Extract the [x, y] coordinate from the center of the cell holding the provided text.  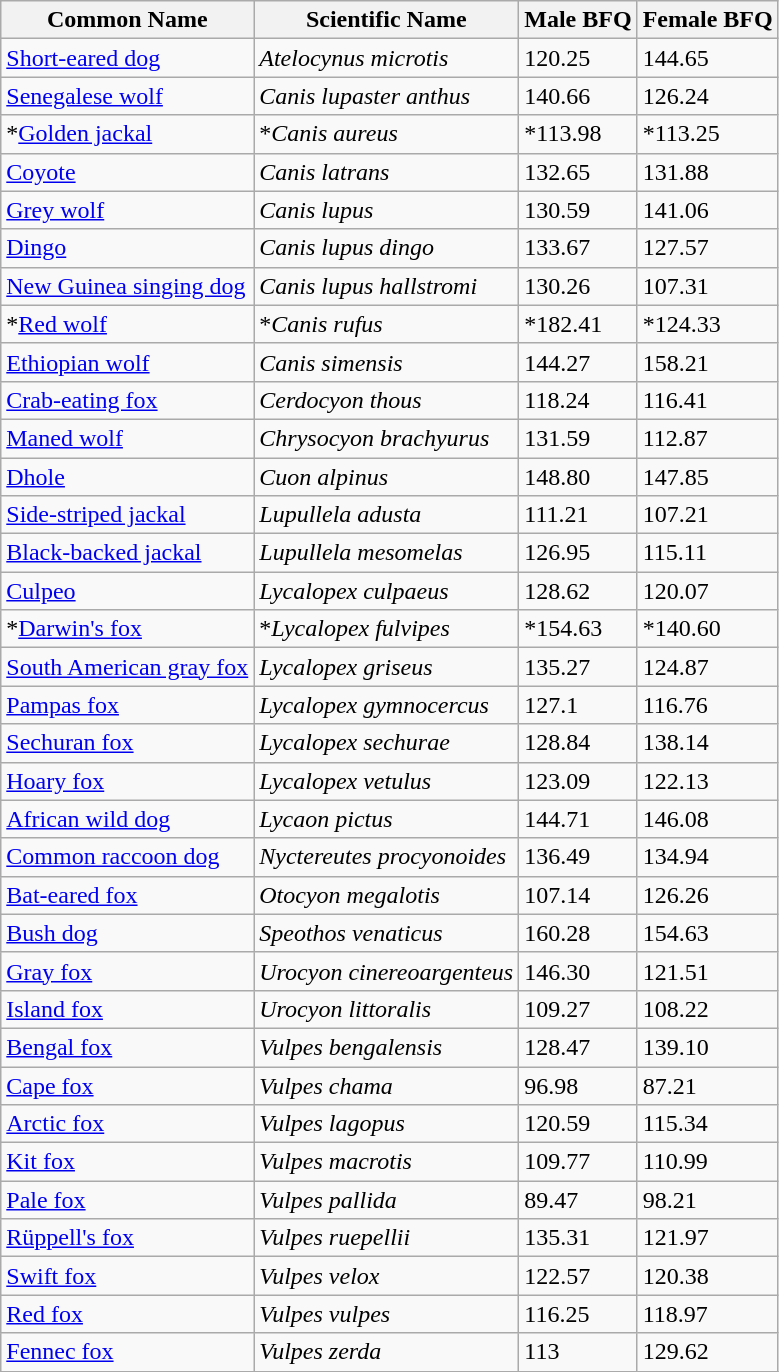
110.99 [708, 1162]
Canis latrans [386, 172]
113 [578, 1352]
Vulpes velox [386, 1276]
Atelocynus microtis [386, 58]
139.10 [708, 1047]
115.11 [708, 553]
Grey wolf [128, 210]
158.21 [708, 362]
131.59 [578, 438]
120.07 [708, 591]
*Darwin's fox [128, 629]
Nyctereutes procyonoides [386, 857]
Urocyon littoralis [386, 1009]
Lupullela adusta [386, 515]
140.66 [578, 96]
Dingo [128, 248]
*113.98 [578, 134]
87.21 [708, 1085]
Chrysocyon brachyurus [386, 438]
136.49 [578, 857]
Canis lupaster anthus [386, 96]
Scientific Name [386, 20]
New Guinea singing dog [128, 286]
Ethiopian wolf [128, 362]
Common raccoon dog [128, 857]
Arctic fox [128, 1124]
128.84 [578, 743]
96.98 [578, 1085]
Lycalopex sechurae [386, 743]
Maned wolf [128, 438]
108.22 [708, 1009]
Common Name [128, 20]
144.65 [708, 58]
*182.41 [578, 324]
107.31 [708, 286]
128.47 [578, 1047]
120.25 [578, 58]
Lycalopex culpaeus [386, 591]
Vulpes lagopus [386, 1124]
Culpeo [128, 591]
111.21 [578, 515]
Swift fox [128, 1276]
116.41 [708, 400]
109.77 [578, 1162]
121.97 [708, 1238]
Gray fox [128, 971]
Hoary fox [128, 781]
Bush dog [128, 933]
147.85 [708, 477]
120.38 [708, 1276]
*140.60 [708, 629]
127.1 [578, 705]
Short-eared dog [128, 58]
*Golden jackal [128, 134]
146.08 [708, 819]
Rüppell's fox [128, 1238]
Urocyon cinereoargenteus [386, 971]
141.06 [708, 210]
Speothos venaticus [386, 933]
116.25 [578, 1314]
Kit fox [128, 1162]
Senegalese wolf [128, 96]
116.76 [708, 705]
Pale fox [128, 1200]
Cuon alpinus [386, 477]
Lupullela mesomelas [386, 553]
Bengal fox [128, 1047]
Vulpes pallida [386, 1200]
126.26 [708, 895]
132.65 [578, 172]
Otocyon megalotis [386, 895]
112.87 [708, 438]
130.26 [578, 286]
109.27 [578, 1009]
*113.25 [708, 134]
120.59 [578, 1124]
Bat-eared fox [128, 895]
133.67 [578, 248]
131.88 [708, 172]
154.63 [708, 933]
Vulpes bengalensis [386, 1047]
Cerdocyon thous [386, 400]
160.28 [578, 933]
Lycalopex vetulus [386, 781]
121.51 [708, 971]
Canis simensis [386, 362]
129.62 [708, 1352]
Vulpes zerda [386, 1352]
Lycalopex gymnocercus [386, 705]
Red fox [128, 1314]
*Lycalopex fulvipes [386, 629]
126.95 [578, 553]
144.71 [578, 819]
148.80 [578, 477]
Dhole [128, 477]
Canis lupus dingo [386, 248]
135.31 [578, 1238]
126.24 [708, 96]
Lycaon pictus [386, 819]
135.27 [578, 667]
118.24 [578, 400]
Male BFQ [578, 20]
134.94 [708, 857]
128.62 [578, 591]
107.21 [708, 515]
122.13 [708, 781]
Island fox [128, 1009]
Cape fox [128, 1085]
*124.33 [708, 324]
African wild dog [128, 819]
Side-striped jackal [128, 515]
115.34 [708, 1124]
*154.63 [578, 629]
107.14 [578, 895]
89.47 [578, 1200]
123.09 [578, 781]
Lycalopex griseus [386, 667]
Female BFQ [708, 20]
Vulpes vulpes [386, 1314]
*Red wolf [128, 324]
124.87 [708, 667]
Sechuran fox [128, 743]
*Canis aureus [386, 134]
Canis lupus hallstromi [386, 286]
138.14 [708, 743]
98.21 [708, 1200]
Coyote [128, 172]
130.59 [578, 210]
*Canis rufus [386, 324]
Vulpes macrotis [386, 1162]
Pampas fox [128, 705]
Fennec fox [128, 1352]
Vulpes chama [386, 1085]
127.57 [708, 248]
118.97 [708, 1314]
122.57 [578, 1276]
144.27 [578, 362]
Crab-eating fox [128, 400]
South American gray fox [128, 667]
Canis lupus [386, 210]
Black-backed jackal [128, 553]
Vulpes ruepellii [386, 1238]
146.30 [578, 971]
